Return [X, Y] of the center of cell containing provided text 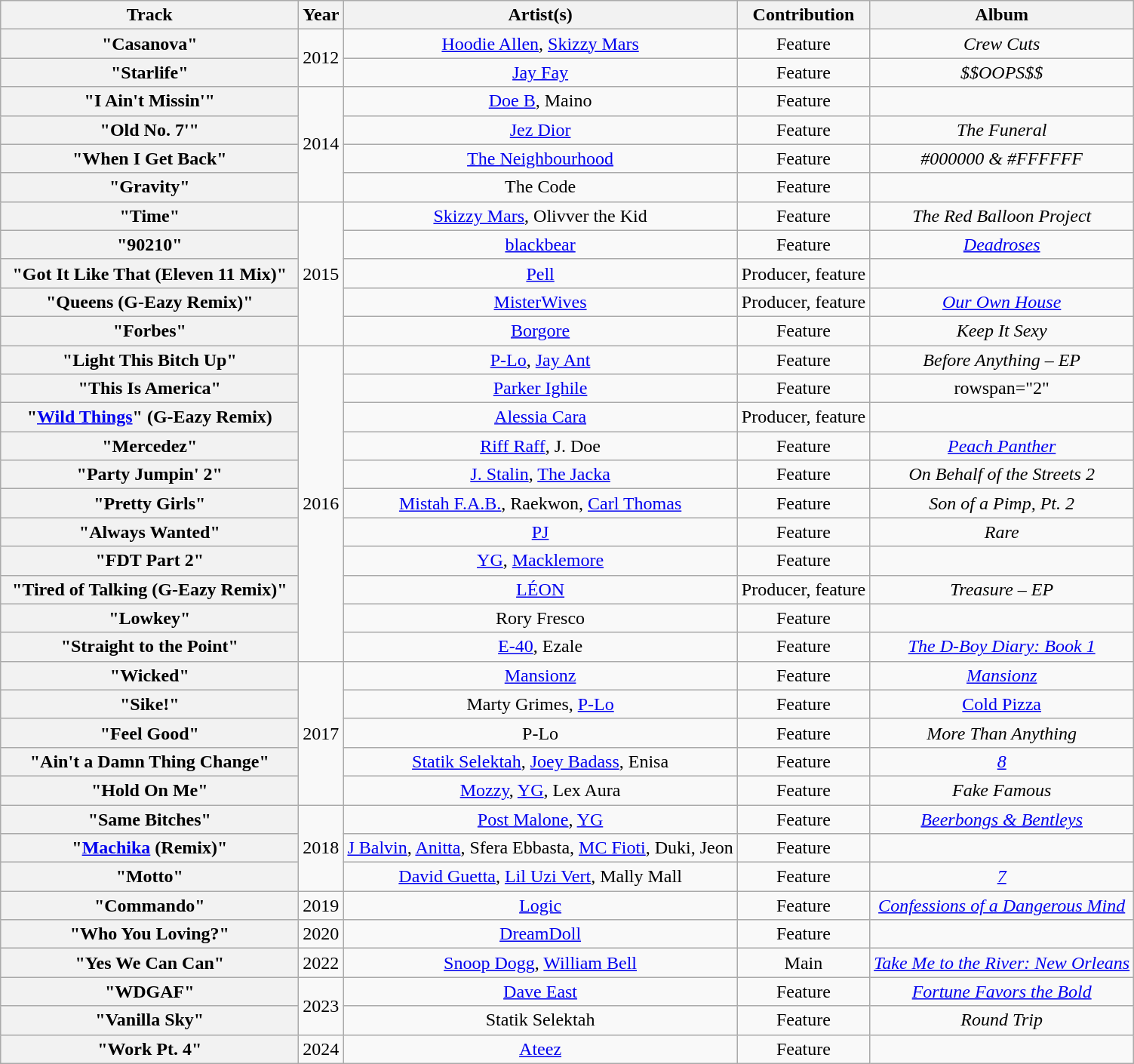
Take Me to the River: New Orleans [1002, 963]
"Commando" [149, 906]
Peach Panther [1002, 446]
Dave East [540, 992]
Track [149, 15]
Rare [1002, 532]
Keep It Sexy [1002, 331]
"This Is America" [149, 389]
$$OOPS$$ [1002, 72]
Jez Dior [540, 130]
"Got It Like That (Eleven 11 Mix)" [149, 273]
"Always Wanted" [149, 532]
Alessia Cara [540, 417]
On Behalf of the Streets 2 [1002, 475]
Confessions of a Dangerous Mind [1002, 906]
blackbear [540, 244]
Round Trip [1002, 1020]
LÉON [540, 589]
2019 [321, 906]
"Same Bitches" [149, 819]
"WDGAF" [149, 992]
Statik Selektah, Joey Badass, Enisa [540, 761]
Album [1002, 15]
"Party Jumpin' 2" [149, 475]
Fortune Favors the Bold [1002, 992]
Logic [540, 906]
"Wicked" [149, 675]
"Who You Loving?" [149, 934]
"Mercedez" [149, 446]
PJ [540, 532]
"Straight to the Point" [149, 647]
Skizzy Mars, Olivver the Kid [540, 216]
2018 [321, 847]
"Time" [149, 216]
2017 [321, 733]
Jay Fay [540, 72]
Parker Ighile [540, 389]
J Balvin, Anitta, Sfera Ebbasta, MC Fioti, Duki, Jeon [540, 848]
Artist(s) [540, 15]
8 [1002, 761]
rowspan="2" [1002, 389]
David Guetta, Lil Uzi Vert, Mally Mall [540, 877]
YG, Macklemore [540, 561]
Main [803, 963]
"Feel Good" [149, 733]
"Gravity" [149, 187]
"Ain't a Damn Thing Change" [149, 761]
"I Ain't Missin'" [149, 101]
"Starlife" [149, 72]
2023 [321, 1006]
P-Lo [540, 733]
2022 [321, 963]
#000000 & #FFFFFF [1002, 158]
J. Stalin, The Jacka [540, 475]
Post Malone, YG [540, 819]
2015 [321, 273]
"When I Get Back" [149, 158]
Mistah F.A.B., Raekwon, Carl Thomas [540, 503]
E-40, Ezale [540, 647]
Doe B, Maino [540, 101]
Before Anything – EP [1002, 360]
"Tired of Talking (G-Eazy Remix)" [149, 589]
"Motto" [149, 877]
Borgore [540, 331]
Treasure – EP [1002, 589]
Ateez [540, 1049]
Deadroses [1002, 244]
"Casanova" [149, 44]
2012 [321, 58]
Year [321, 15]
"90210" [149, 244]
2024 [321, 1049]
"Sike!" [149, 704]
"Vanilla Sky" [149, 1020]
Hoodie Allen, Skizzy Mars [540, 44]
The Funeral [1002, 130]
Snoop Dogg, William Bell [540, 963]
"Forbes" [149, 331]
2020 [321, 934]
2014 [321, 144]
"Machika (Remix)" [149, 848]
"FDT Part 2" [149, 561]
Beerbongs & Bentleys [1002, 819]
Pell [540, 273]
The Code [540, 187]
Rory Fresco [540, 618]
"Lowkey" [149, 618]
"Hold On Me" [149, 790]
"Work Pt. 4" [149, 1049]
2016 [321, 504]
Son of a Pimp, Pt. 2 [1002, 503]
Mozzy, YG, Lex Aura [540, 790]
Fake Famous [1002, 790]
"Queens (G-Eazy Remix)" [149, 302]
Statik Selektah [540, 1020]
"Yes We Can Can" [149, 963]
"Old No. 7'" [149, 130]
Contribution [803, 15]
"Wild Things" (G-Eazy Remix) [149, 417]
Crew Cuts [1002, 44]
Marty Grimes, P-Lo [540, 704]
P-Lo, Jay Ant [540, 360]
The D-Boy Diary: Book 1 [1002, 647]
"Light This Bitch Up" [149, 360]
7 [1002, 877]
Cold Pizza [1002, 704]
Our Own House [1002, 302]
More Than Anything [1002, 733]
DreamDoll [540, 934]
The Red Balloon Project [1002, 216]
"Pretty Girls" [149, 503]
Riff Raff, J. Doe [540, 446]
MisterWives [540, 302]
The Neighbourhood [540, 158]
